Return (X, Y) of the center of cell containing provided text 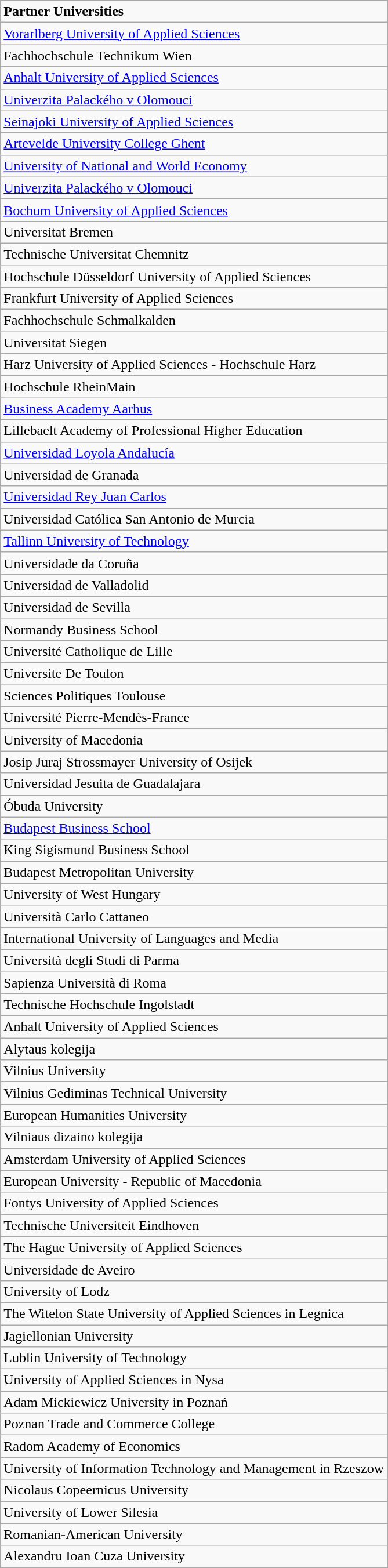
Fachhochschule Schmalkalden (194, 321)
Università degli Studi di Parma (194, 960)
Universidad de Sevilla (194, 607)
Vilnius University (194, 1071)
The Witelon State University of Applied Sciences in Legnica (194, 1313)
International University of Languages and Media (194, 938)
Vilniaus dizaino kolegija (194, 1137)
Josip Juraj Strossmayer University of Osijek (194, 762)
Universidad de Granada (194, 475)
Université Pierre-Mendès-France (194, 718)
Business Academy Aarhus (194, 409)
Alexandru Ioan Cuza University (194, 1556)
Université Catholique de Lille (194, 652)
Nicolaus Copeernicus University (194, 1490)
Amsterdam University of Applied Sciences (194, 1159)
Technische Universiteit Eindhoven (194, 1225)
Sapienza Università di Roma (194, 983)
European Humanities University (194, 1115)
Fachhochschule Technikum Wien (194, 56)
The Hague University of Applied Sciences (194, 1247)
Lillebaelt Academy of Professional Higher Education (194, 431)
Hochschule Düsseldorf University of Applied Sciences (194, 277)
Universidade da Coruña (194, 563)
Universidad Loyola Andalucía (194, 453)
Universite De Toulon (194, 674)
Frankfurt University of Applied Sciences (194, 299)
Bochum University of Applied Sciences (194, 210)
Universidade de Aveiro (194, 1269)
Universidad de Valladolid (194, 585)
Universidad Rey Juan Carlos (194, 497)
Universidad Jesuita de Guadalajara (194, 784)
University of Macedonia (194, 740)
Harz University of Applied Sciences - Hochschule Harz (194, 365)
Sciences Politiques Toulouse (194, 696)
Vorarlberg University of Applied Sciences (194, 34)
Artevelde University College Ghent (194, 144)
Technische Universitat Chemnitz (194, 254)
Óbuda University (194, 806)
Universidad Católica San Antonio de Murcia (194, 519)
Università Carlo Cattaneo (194, 916)
University of Applied Sciences in Nysa (194, 1380)
Universitat Siegen (194, 343)
Seinajoki University of Applied Sciences (194, 122)
University of Lodz (194, 1291)
Romanian-American University (194, 1534)
Partner Universities (194, 12)
University of National and World Economy (194, 166)
Vilnius Gediminas Technical University (194, 1093)
Hochschule RheinMain (194, 387)
Universitat Bremen (194, 232)
Fontys University of Applied Sciences (194, 1203)
Budapest Metropolitan University (194, 872)
Lublin University of Technology (194, 1358)
Technische Hochschule Ingolstadt (194, 1005)
University of Lower Silesia (194, 1512)
Tallinn University of Technology (194, 541)
Alytaus kolegija (194, 1049)
King Sigismund Business School (194, 850)
Radom Academy of Economics (194, 1446)
Jagiellonian University (194, 1335)
University of West Hungary (194, 894)
Budapest Business School (194, 828)
Normandy Business School (194, 629)
University of Information Technology and Management in Rzeszow (194, 1468)
European University - Republic of Macedonia (194, 1181)
Poznan Trade and Commerce College (194, 1424)
Adam Mickiewicz University in Poznań (194, 1402)
